Capture the cell that displays the provided text and extract its [X, Y] central coordinate. 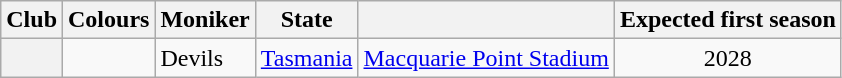
Macquarie Point Stadium [486, 58]
Devils [205, 58]
State [306, 20]
2028 [728, 58]
Expected first season [728, 20]
Moniker [205, 20]
Club [32, 20]
Colours [109, 20]
Tasmania [306, 58]
